Locate the cell with the specified text and output its [x, y] center coordinate. 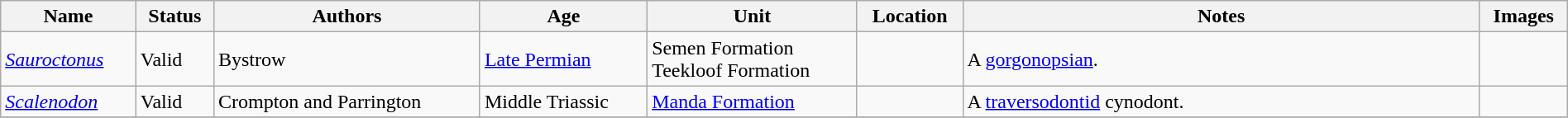
Manda Formation [753, 101]
Status [174, 17]
A gorgonopsian. [1221, 59]
A traversodontid cynodont. [1221, 101]
Authors [347, 17]
Unit [753, 17]
Sauroctonus [68, 59]
Middle Triassic [563, 101]
Bystrow [347, 59]
Name [68, 17]
Late Permian [563, 59]
Semen FormationTeekloof Formation [753, 59]
Location [910, 17]
Images [1523, 17]
Notes [1221, 17]
Age [563, 17]
Crompton and Parrington [347, 101]
Scalenodon [68, 101]
